Scan for the cell matching the given text and deliver its [X, Y] coordinate at center. 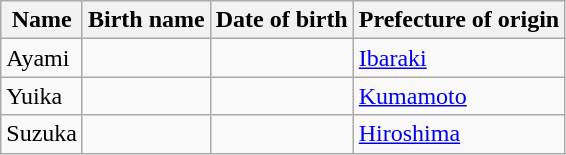
Ayami [42, 58]
Ibaraki [458, 58]
Suzuka [42, 134]
Date of birth [282, 20]
Kumamoto [458, 96]
Yuika [42, 96]
Birth name [146, 20]
Name [42, 20]
Hiroshima [458, 134]
Prefecture of origin [458, 20]
